Detect which cell encompasses the target text, then output its (x, y) center coordinate. 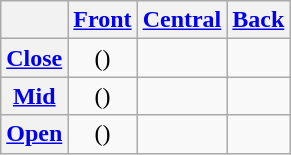
Close (34, 58)
Back (258, 20)
Mid (34, 96)
Front (102, 20)
Central (182, 20)
Open (34, 134)
